Provide the [X, Y] coordinate of the cell's center where the given text is located.  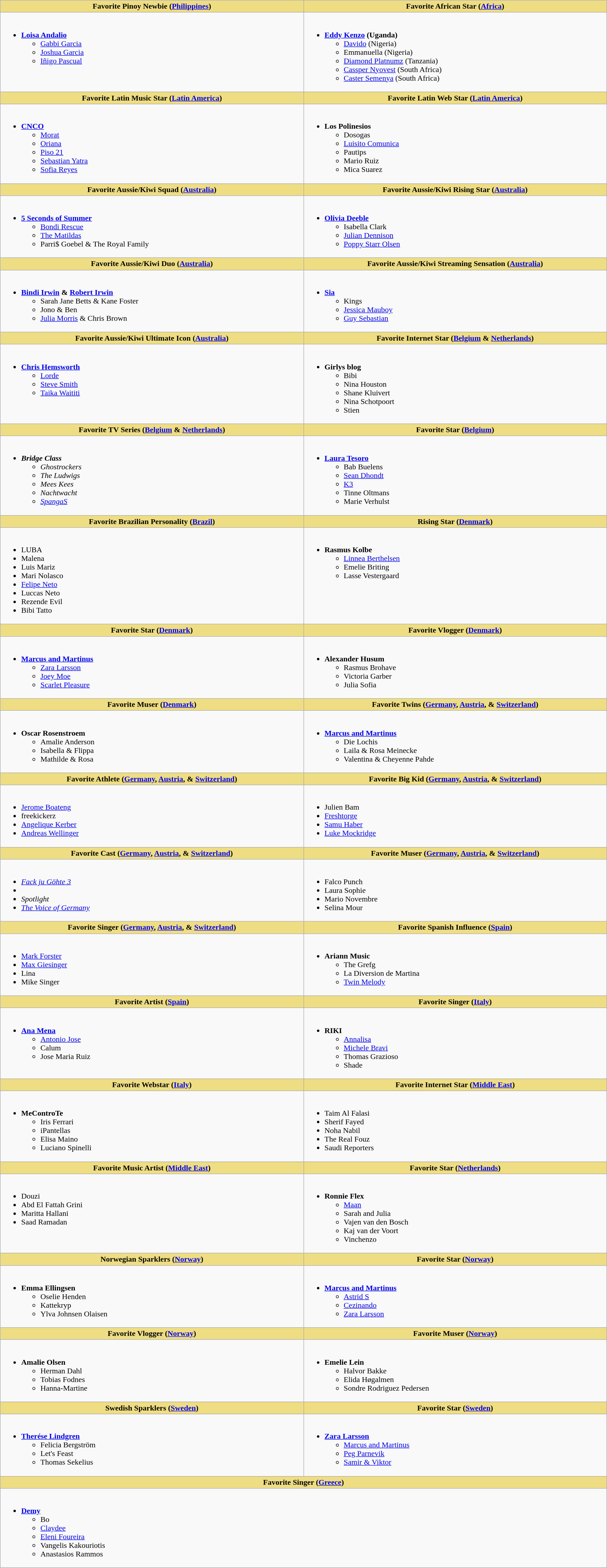
MeControTeIris FerrariiPantellasElisa MainoLuciano Spinelli [152, 1126]
Favorite Music Artist (Middle East) [152, 1168]
Falco PunchLaura SophieMario NovembreSelina Mour [455, 890]
Ronnie FlexMaanSarah and JuliaVajen van den BoschKaj van der VoortVinchenzo [455, 1214]
Bridge ClassGhostrockersThe LudwigsMees KeesNachtwachtSpangaS [152, 475]
Jerome BoatengfreekickerzAngelique KerberAndreas Wellinger [152, 816]
Eddy Kenzo (Uganda)Davido (Nigeria)Emmanuella (Nigeria)Diamond Platnumz (Tanzania)Cassper Nyovest (South Africa)Caster Semenya (South Africa) [455, 52]
Favorite Brazilian Personality (Brazil) [152, 521]
Fack ju Göhte 3SpotlightThe Voice of Germany [152, 890]
Favorite Aussie/Kiwi Ultimate Icon (Australia) [152, 338]
Favorite Aussie/Kiwi Streaming Sensation (Australia) [455, 264]
Favorite Big Kid (Germany, Austria, & Switzerland) [455, 779]
Oscar RosenstroemAmalie AndersonIsabella & FlippaMathilde & Rosa [152, 742]
Chris HemsworthLordeSteve SmithTaika Waititi [152, 384]
Favorite Internet Star (Belgium & Netherlands) [455, 338]
Favorite Muser (Germany, Austria, & Switzerland) [455, 853]
Zara LarssonMarcus and MartinusPeg ParnevikSamir & Viktor [455, 1445]
Olivia DeebleIsabella ClarkJulian DennisonPoppy Starr Olsen [455, 227]
Marcus and MartinusZara LarssonJoey MoeScarlet Pleasure [152, 667]
DemyBoClaydeeEleni FoureiraVangelis KakouriotisAnastasios Rammos [303, 1528]
Norwegian Sparklers (Norway) [152, 1259]
Alexander HusumRasmus BrohaveVictoria GarberJulia Sofia [455, 667]
Favorite African Star (Africa) [455, 6]
Favorite Latin Web Star (Latin America) [455, 98]
Laura TesoroBab BuelensSean DhondtK3Tinne OltmansMarie Verhulst [455, 475]
Ariann MusicThe GrefgLa Diversion de MartinaTwin Melody [455, 965]
5 Seconds of SummerBondi RescueThe MatildasParri$ Goebel & The Royal Family [152, 227]
Bindi Irwin & Robert IrwinSarah Jane Betts & Kane FosterJono & BenJulia Morris & Chris Brown [152, 301]
Favorite Vlogger (Denmark) [455, 630]
Favorite Aussie/Kiwi Duo (Australia) [152, 264]
Favorite Vlogger (Norway) [152, 1334]
Rising Star (Denmark) [455, 521]
Favorite Star (Netherlands) [455, 1168]
Favorite Webstar (Italy) [152, 1085]
Los PolinesiosDosogasLuisito ComunicaPautipsMario RuizMica Suarez [455, 144]
Favorite TV Series (Belgium & Netherlands) [152, 430]
Favorite Star (Norway) [455, 1259]
CNCOMoratOrianaPiso 21Sebastian YatraSofia Reyes [152, 144]
Rasmus KolbeLinnea BerthelsenEmelie BritingLasse Vestergaard [455, 576]
Favorite Athlete (Germany, Austria, & Switzerland) [152, 779]
RIKIAnnalisaMichele BraviThomas GraziosoShade [455, 1043]
Favorite Star (Denmark) [152, 630]
Marcus and MartinusDie LochisLaila & Rosa MeineckeValentina & Cheyenne Pahde [455, 742]
Favorite Singer (Greece) [303, 1482]
Favorite Star (Sweden) [455, 1408]
Emma EllingsenOselie HendenKattekrypYlva Johnsen Olaisen [152, 1297]
Favorite Singer (Germany, Austria, & Switzerland) [152, 927]
Loisa AndalioGabbi GarciaJoshua GarciaIñigo Pascual [152, 52]
Favorite Muser (Norway) [455, 1334]
Emelie LeinHalvor BakkeElida HøgalmenSondre Rodriguez Pedersen [455, 1371]
Favorite Artist (Spain) [152, 1002]
Favorite Aussie/Kiwi Rising Star (Australia) [455, 190]
Favorite Singer (Italy) [455, 1002]
Taim Al FalasiSherif FayedNoha NabilThe Real FouzSaudi Reporters [455, 1126]
Julien BamFreshtorgeSamu HaberLuke Mockridge [455, 816]
Ana MenaAntonio JoseCalumJose Maria Ruiz [152, 1043]
Favorite Cast (Germany, Austria, & Switzerland) [152, 853]
Favorite Latin Music Star (Latin America) [152, 98]
Favorite Star (Belgium) [455, 430]
Girlys blogBibiNina HoustonShane KluivertNina SchotpoortStien [455, 384]
Marcus and MartinusAstrid SCezinandoZara Larsson [455, 1297]
Favorite Muser (Denmark) [152, 705]
Favorite Pinoy Newbie (Philippines) [152, 6]
Favorite Spanish Influence (Spain) [455, 927]
Favorite Aussie/Kiwi Squad (Australia) [152, 190]
Swedish Sparklers (Sweden) [152, 1408]
LUBAMalenaLuis MarizMari NolascoFelipe NetoLuccas NetoRezende EvilBibi Tatto [152, 576]
Favorite Internet Star (Middle East) [455, 1085]
SiaKingsJessica MauboyGuy Sebastian [455, 301]
DouziAbd El Fattah GriniMaritta HallaniSaad Ramadan [152, 1214]
Mark ForsterMax GiesingerLinaMike Singer [152, 965]
Therése LindgrenFelicia BergströmLet's FeastThomas Sekelius [152, 1445]
Amalie OlsenHerman DahlTobias FodnesHanna-Martine [152, 1371]
Favorite Twins (Germany, Austria, & Switzerland) [455, 705]
